Determine the [x, y] coordinate at the center of the cell enclosing the given text.  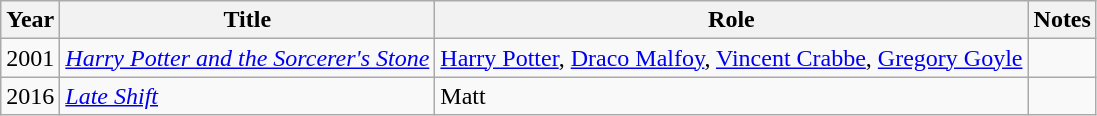
Late Shift [248, 96]
Year [30, 20]
2001 [30, 58]
Title [248, 20]
Harry Potter and the Sorcerer's Stone [248, 58]
Harry Potter, Draco Malfoy, Vincent Crabbe, Gregory Goyle [732, 58]
Role [732, 20]
Matt [732, 96]
2016 [30, 96]
Notes [1062, 20]
